Provide the [x, y] coordinate of the cell's center where the given text is located.  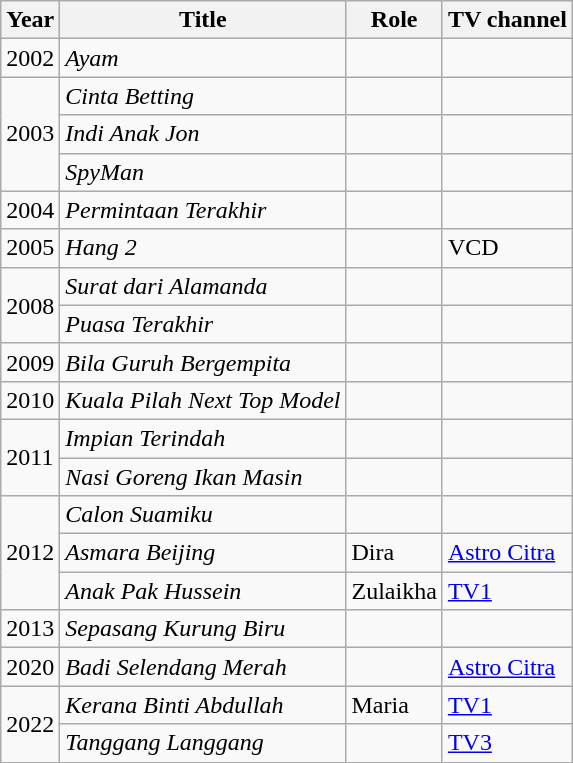
Calon Suamiku [203, 515]
VCD [507, 248]
2008 [30, 305]
Anak Pak Hussein [203, 591]
Nasi Goreng Ikan Masin [203, 477]
2010 [30, 400]
Maria [394, 705]
Surat dari Alamanda [203, 286]
2020 [30, 667]
Puasa Terakhir [203, 324]
SpyMan [203, 172]
Permintaan Terakhir [203, 210]
2005 [30, 248]
Ayam [203, 58]
Hang 2 [203, 248]
Sepasang Kurung Biru [203, 629]
Role [394, 20]
TV channel [507, 20]
2013 [30, 629]
Tanggang Langgang [203, 743]
Dira [394, 553]
Cinta Betting [203, 96]
Impian Terindah [203, 438]
2003 [30, 134]
2022 [30, 724]
2011 [30, 457]
2004 [30, 210]
Asmara Beijing [203, 553]
2002 [30, 58]
Badi Selendang Merah [203, 667]
Year [30, 20]
2012 [30, 553]
Title [203, 20]
Zulaikha [394, 591]
Kuala Pilah Next Top Model [203, 400]
2009 [30, 362]
TV3 [507, 743]
Kerana Binti Abdullah [203, 705]
Bila Guruh Bergempita [203, 362]
Indi Anak Jon [203, 134]
